Scan for the cell matching the given text and deliver its [x, y] coordinate at center. 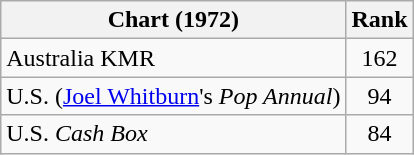
Chart (1972) [174, 20]
Rank [380, 20]
U.S. Cash Box [174, 134]
94 [380, 96]
Australia KMR [174, 58]
84 [380, 134]
162 [380, 58]
U.S. (Joel Whitburn's Pop Annual) [174, 96]
